Provide the [X, Y] coordinate of the cell's center where the given text is located.  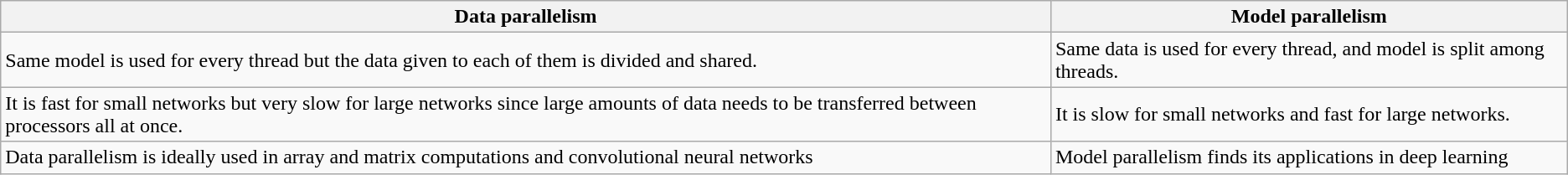
Data parallelism is ideally used in array and matrix computations and convolutional neural networks [526, 157]
It is fast for small networks but very slow for large networks since large amounts of data needs to be transferred between processors all at once. [526, 114]
Data parallelism [526, 17]
Same model is used for every thread but the data given to each of them is divided and shared. [526, 60]
It is slow for small networks and fast for large networks. [1308, 114]
Model parallelism finds its applications in deep learning [1308, 157]
Model parallelism [1308, 17]
Same data is used for every thread, and model is split among threads. [1308, 60]
